Identify which cell holds the provided text, then report its (x, y) central coordinate. 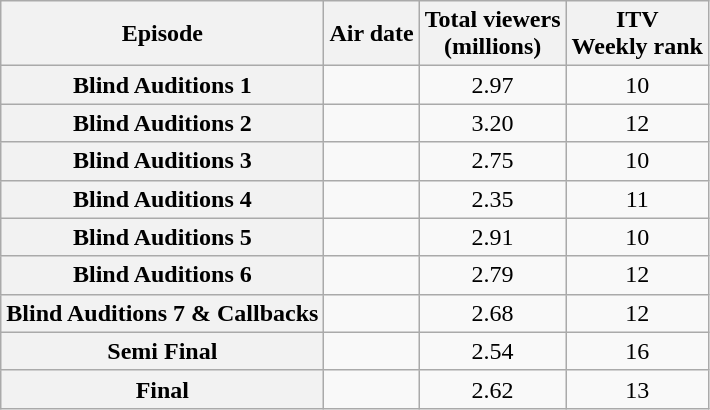
Blind Auditions 4 (162, 199)
2.54 (492, 351)
Air date (372, 34)
Blind Auditions 1 (162, 85)
Blind Auditions 3 (162, 161)
2.79 (492, 275)
2.35 (492, 199)
Blind Auditions 2 (162, 123)
16 (637, 351)
Total viewers(millions) (492, 34)
2.68 (492, 313)
2.75 (492, 161)
Final (162, 389)
Episode (162, 34)
2.97 (492, 85)
13 (637, 389)
11 (637, 199)
2.62 (492, 389)
Blind Auditions 6 (162, 275)
2.91 (492, 237)
3.20 (492, 123)
ITVWeekly rank (637, 34)
Blind Auditions 7 & Callbacks (162, 313)
Blind Auditions 5 (162, 237)
Semi Final (162, 351)
